Provide the [x, y] coordinate of the cell's center where the given text is located.  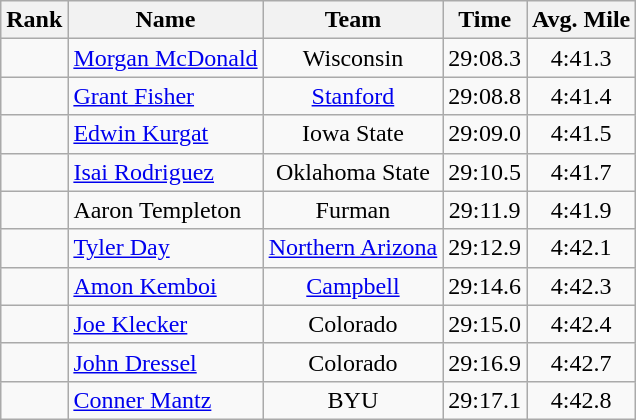
4:41.3 [582, 58]
Iowa State [353, 134]
Tyler Day [166, 248]
29:08.8 [485, 96]
4:41.4 [582, 96]
4:42.4 [582, 324]
Wisconsin [353, 58]
29:15.0 [485, 324]
Name [166, 20]
Rank [34, 20]
Conner Mantz [166, 400]
Amon Kemboi [166, 286]
Stanford [353, 96]
29:10.5 [485, 172]
4:42.1 [582, 248]
Time [485, 20]
4:42.8 [582, 400]
4:41.5 [582, 134]
Joe Klecker [166, 324]
Campbell [353, 286]
Isai Rodriguez [166, 172]
Furman [353, 210]
4:41.9 [582, 210]
Grant Fisher [166, 96]
Team [353, 20]
Aaron Templeton [166, 210]
John Dressel [166, 362]
29:08.3 [485, 58]
4:42.3 [582, 286]
29:09.0 [485, 134]
4:42.7 [582, 362]
29:12.9 [485, 248]
Morgan McDonald [166, 58]
29:16.9 [485, 362]
29:14.6 [485, 286]
4:41.7 [582, 172]
Edwin Kurgat [166, 134]
Avg. Mile [582, 20]
29:11.9 [485, 210]
Northern Arizona [353, 248]
29:17.1 [485, 400]
Oklahoma State [353, 172]
BYU [353, 400]
